Capture the cell that displays the provided text and extract its [x, y] central coordinate. 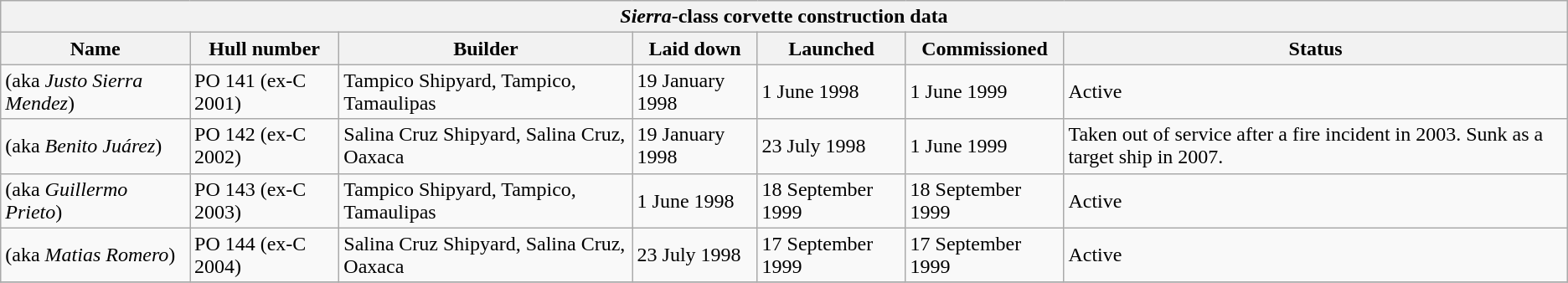
(aka Guillermo Prieto) [95, 201]
(aka Benito Juárez) [95, 146]
Name [95, 49]
PO 142 (ex-C 2002) [264, 146]
Builder [486, 49]
PO 144 (ex-C 2004) [264, 255]
Launched [831, 49]
Commissioned [985, 49]
Laid down [695, 49]
Status [1315, 49]
PO 141 (ex-C 2001) [264, 92]
PO 143 (ex-C 2003) [264, 201]
(aka Matias Romero) [95, 255]
Hull number [264, 49]
Taken out of service after a fire incident in 2003. Sunk as a target ship in 2007. [1315, 146]
(aka Justo Sierra Mendez) [95, 92]
Sierra-class corvette construction data [784, 17]
